Output the (X, Y) coordinate of the center of the cell containing the given text.  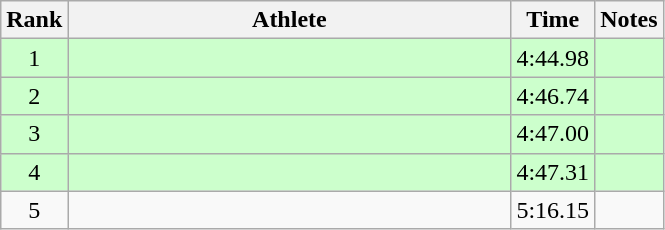
4:47.31 (553, 172)
Athlete (290, 20)
1 (34, 58)
2 (34, 96)
5 (34, 210)
4 (34, 172)
Time (553, 20)
4:44.98 (553, 58)
4:47.00 (553, 134)
Rank (34, 20)
5:16.15 (553, 210)
3 (34, 134)
4:46.74 (553, 96)
Notes (629, 20)
